Identify which cell holds the provided text, then report its (X, Y) central coordinate. 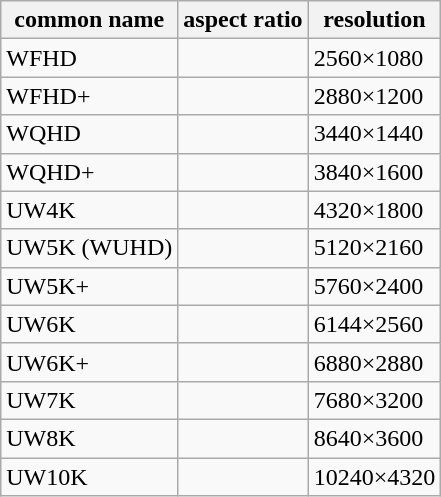
8640×3600 (374, 438)
3840×1600 (374, 172)
aspect ratio (243, 20)
6144×2560 (374, 324)
UW7K (90, 400)
WFHD+ (90, 96)
UW5K+ (90, 286)
10240×4320 (374, 477)
2880×1200 (374, 96)
6880×2880 (374, 362)
5760×2400 (374, 286)
5120×2160 (374, 248)
UW8K (90, 438)
7680×3200 (374, 400)
UW4K (90, 210)
WQHD (90, 134)
UW6K (90, 324)
UW10K (90, 477)
2560×1080 (374, 58)
UW6K+ (90, 362)
4320×1800 (374, 210)
common name (90, 20)
WQHD+ (90, 172)
UW5K (WUHD) (90, 248)
resolution (374, 20)
3440×1440 (374, 134)
WFHD (90, 58)
